Scan for the cell matching the given text and deliver its [X, Y] coordinate at center. 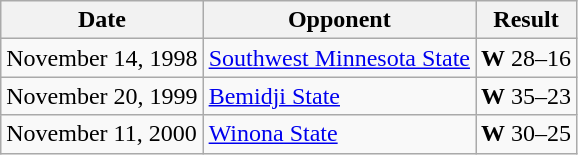
Bemidji State [339, 96]
Date [102, 20]
Opponent [339, 20]
November 20, 1999 [102, 96]
W 30–25 [526, 134]
Southwest Minnesota State [339, 58]
November 11, 2000 [102, 134]
W 35–23 [526, 96]
Result [526, 20]
Winona State [339, 134]
November 14, 1998 [102, 58]
W 28–16 [526, 58]
